Detect which cell encompasses the target text, then output its (X, Y) center coordinate. 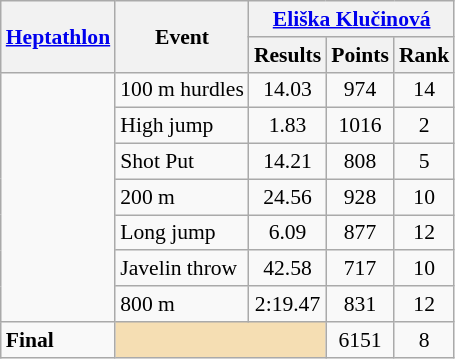
800 m (182, 304)
1016 (360, 126)
1.83 (288, 126)
42.58 (288, 269)
High jump (182, 126)
2 (424, 126)
24.56 (288, 197)
100 m hurdles (182, 90)
831 (360, 304)
808 (360, 162)
Eliška Klučinová (352, 19)
6151 (360, 340)
200 m (182, 197)
6.09 (288, 233)
Event (182, 36)
Heptathlon (58, 36)
877 (360, 233)
974 (360, 90)
2:19.47 (288, 304)
Results (288, 55)
928 (360, 197)
Final (58, 340)
14.03 (288, 90)
Javelin throw (182, 269)
Points (360, 55)
14.21 (288, 162)
Shot Put (182, 162)
5 (424, 162)
8 (424, 340)
717 (360, 269)
Rank (424, 55)
Long jump (182, 233)
14 (424, 90)
